Find where the given text appears and provide that cell's center as [x, y] coordinate. 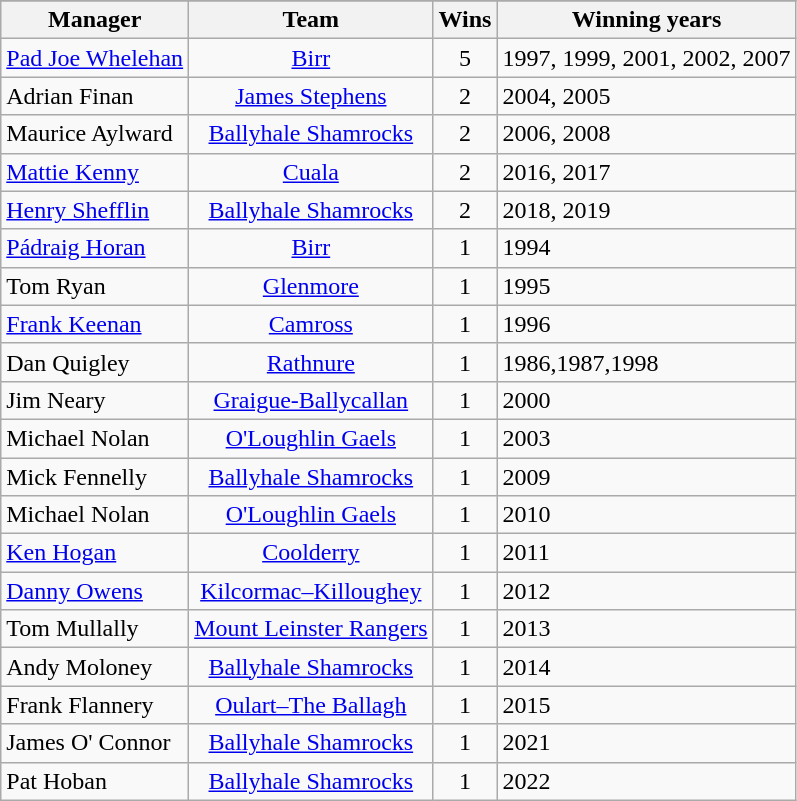
Mount Leinster Rangers [311, 629]
2000 [646, 400]
Frank Keenan [95, 324]
Maurice Aylward [95, 134]
2009 [646, 477]
Graigue-Ballycallan [311, 400]
Tom Ryan [95, 286]
Cuala [311, 172]
Adrian Finan [95, 96]
Mick Fennelly [95, 477]
1986,1987,1998 [646, 362]
2016, 2017 [646, 172]
Glenmore [311, 286]
Team [311, 20]
2004, 2005 [646, 96]
Frank Flannery [95, 705]
Oulart–The Ballagh [311, 705]
Henry Shefflin [95, 210]
2003 [646, 438]
Pádraig Horan [95, 248]
James Stephens [311, 96]
2012 [646, 591]
Jim Neary [95, 400]
James O' Connor [95, 743]
5 [465, 58]
1994 [646, 248]
1996 [646, 324]
Pad Joe Whelehan [95, 58]
Andy Moloney [95, 667]
Pat Hoban [95, 781]
1995 [646, 286]
Coolderry [311, 553]
2021 [646, 743]
2010 [646, 515]
Mattie Kenny [95, 172]
Kilcormac–Killoughey [311, 591]
2018, 2019 [646, 210]
1997, 1999, 2001, 2002, 2007 [646, 58]
Winning years [646, 20]
Camross [311, 324]
2022 [646, 781]
Ken Hogan [95, 553]
Danny Owens [95, 591]
Tom Mullally [95, 629]
2014 [646, 667]
2011 [646, 553]
2015 [646, 705]
Manager [95, 20]
Dan Quigley [95, 362]
2013 [646, 629]
Wins [465, 20]
2006, 2008 [646, 134]
Rathnure [311, 362]
